Capture the cell that displays the provided text and extract its [X, Y] central coordinate. 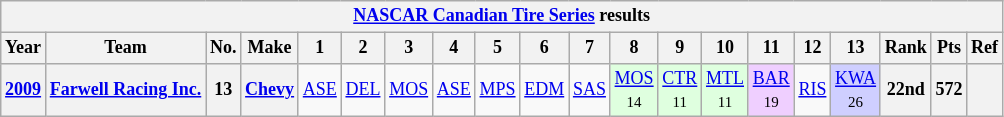
8 [634, 48]
Pts [949, 48]
22nd [906, 90]
4 [454, 48]
11 [771, 48]
10 [726, 48]
7 [590, 48]
MOS [409, 90]
MOS14 [634, 90]
MPS [498, 90]
DEL [363, 90]
KWA26 [856, 90]
BAR19 [771, 90]
9 [680, 48]
Make [270, 48]
Chevy [270, 90]
Team [125, 48]
5 [498, 48]
Rank [906, 48]
6 [544, 48]
2 [363, 48]
EDM [544, 90]
1 [320, 48]
2009 [24, 90]
3 [409, 48]
No. [224, 48]
CTR11 [680, 90]
RIS [812, 90]
NASCAR Canadian Tire Series results [502, 16]
Ref [985, 48]
572 [949, 90]
Farwell Racing Inc. [125, 90]
12 [812, 48]
Year [24, 48]
SAS [590, 90]
MTL11 [726, 90]
